Return [X, Y] of the center of cell containing provided text 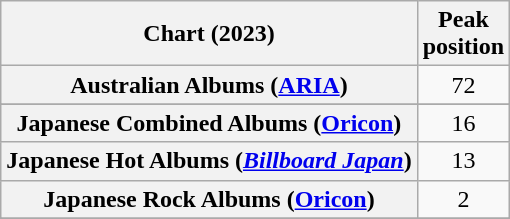
Chart (2023) [209, 34]
Japanese Rock Albums (Oricon) [209, 199]
Australian Albums (ARIA) [209, 85]
Japanese Combined Albums (Oricon) [209, 123]
Japanese Hot Albums (Billboard Japan) [209, 161]
2 [463, 199]
Peakposition [463, 34]
13 [463, 161]
16 [463, 123]
72 [463, 85]
